Pinpoint the cell where the given text exists, returning its [x, y] midpoint coordinate. 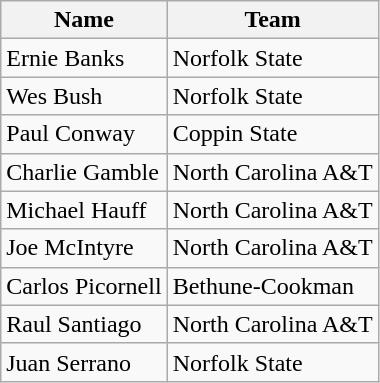
Michael Hauff [84, 210]
Wes Bush [84, 96]
Name [84, 20]
Carlos Picornell [84, 286]
Juan Serrano [84, 362]
Raul Santiago [84, 324]
Ernie Banks [84, 58]
Paul Conway [84, 134]
Coppin State [272, 134]
Joe McIntyre [84, 248]
Team [272, 20]
Bethune-Cookman [272, 286]
Charlie Gamble [84, 172]
